Detect which cell encompasses the target text, then output its [X, Y] center coordinate. 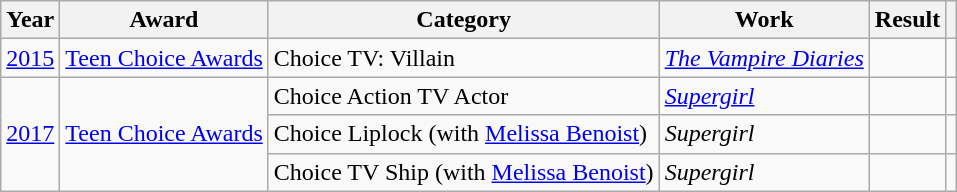
Work [764, 20]
Year [30, 20]
Award [164, 20]
2017 [30, 134]
Result [907, 20]
The Vampire Diaries [764, 58]
Choice TV: Villain [464, 58]
2015 [30, 58]
Choice Action TV Actor [464, 96]
Choice TV Ship (with Melissa Benoist) [464, 172]
Choice Liplock (with Melissa Benoist) [464, 134]
Category [464, 20]
